Output the (x, y) coordinate of the center of the cell containing the given text.  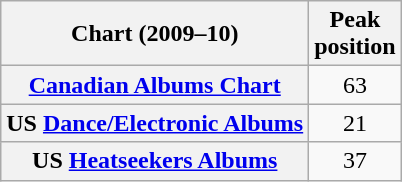
Canadian Albums Chart (155, 85)
21 (355, 123)
Chart (2009–10) (155, 34)
Peakposition (355, 34)
US Heatseekers Albums (155, 161)
63 (355, 85)
US Dance/Electronic Albums (155, 123)
37 (355, 161)
